Scan for the cell matching the given text and deliver its (X, Y) coordinate at center. 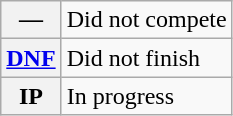
DNF (31, 58)
IP (31, 96)
In progress (146, 96)
— (31, 20)
Did not compete (146, 20)
Did not finish (146, 58)
